From the cell containing the given text, extract its center point as [x, y] coordinate. 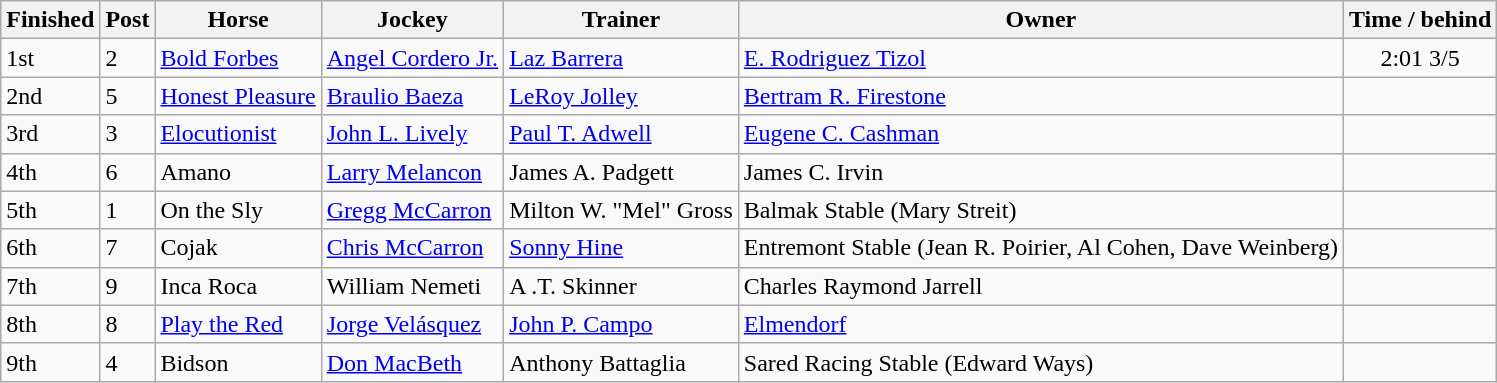
2 [128, 58]
James C. Irvin [1040, 172]
2nd [50, 96]
1 [128, 210]
Horse [238, 20]
A .T. Skinner [622, 286]
Time / behind [1420, 20]
Chris McCarron [412, 248]
5th [50, 210]
Bertram R. Firestone [1040, 96]
Bold Forbes [238, 58]
Finished [50, 20]
7 [128, 248]
Braulio Baeza [412, 96]
6th [50, 248]
Honest Pleasure [238, 96]
On the Sly [238, 210]
7th [50, 286]
Bidson [238, 362]
Laz Barrera [622, 58]
1st [50, 58]
Anthony Battaglia [622, 362]
6 [128, 172]
Post [128, 20]
Larry Melancon [412, 172]
Sared Racing Stable (Edward Ways) [1040, 362]
Jockey [412, 20]
2:01 3/5 [1420, 58]
3 [128, 134]
Don MacBeth [412, 362]
E. Rodriguez Tizol [1040, 58]
William Nemeti [412, 286]
LeRoy Jolley [622, 96]
Gregg McCarron [412, 210]
Owner [1040, 20]
Angel Cordero Jr. [412, 58]
Entremont Stable (Jean R. Poirier, Al Cohen, Dave Weinberg) [1040, 248]
Balmak Stable (Mary Streit) [1040, 210]
Paul T. Adwell [622, 134]
John L. Lively [412, 134]
Elmendorf [1040, 324]
5 [128, 96]
9 [128, 286]
4th [50, 172]
Sonny Hine [622, 248]
8th [50, 324]
8 [128, 324]
Inca Roca [238, 286]
Jorge Velásquez [412, 324]
Play the Red [238, 324]
Amano [238, 172]
Milton W. "Mel" Gross [622, 210]
Cojak [238, 248]
James A. Padgett [622, 172]
John P. Campo [622, 324]
3rd [50, 134]
Charles Raymond Jarrell [1040, 286]
Trainer [622, 20]
Eugene C. Cashman [1040, 134]
Elocutionist [238, 134]
4 [128, 362]
9th [50, 362]
